Locate the cell with the specified text and output its [x, y] center coordinate. 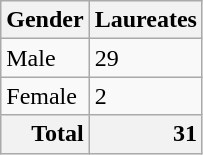
Male [45, 58]
29 [146, 58]
Total [45, 134]
Female [45, 96]
2 [146, 96]
Gender [45, 20]
Laureates [146, 20]
31 [146, 134]
